Pinpoint the cell where the given text exists, returning its (x, y) midpoint coordinate. 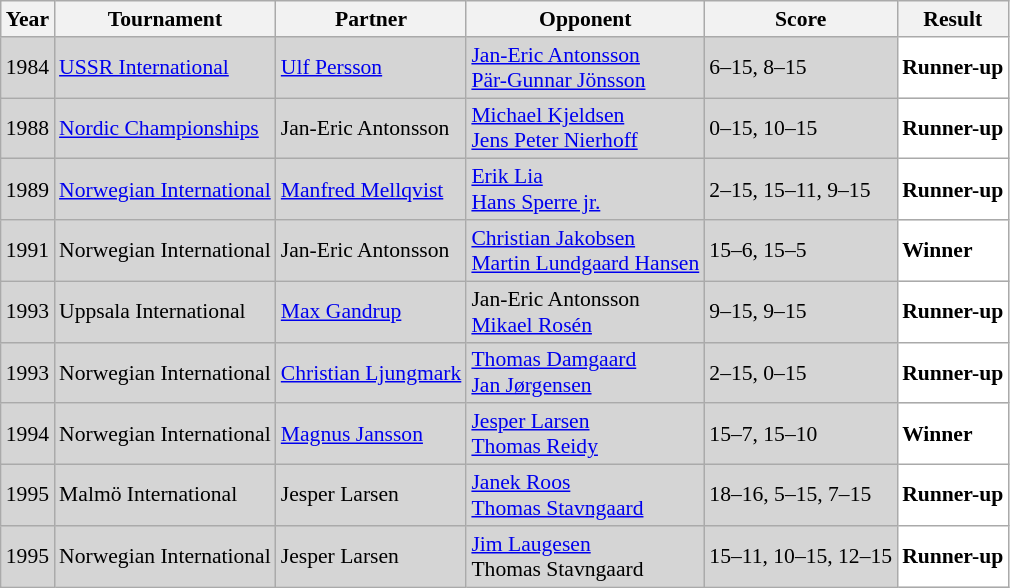
Jim Laugesen Thomas Stavngaard (585, 556)
Jesper Larsen Thomas Reidy (585, 434)
Nordic Championships (165, 128)
Year (28, 19)
USSR International (165, 68)
Manfred Mellqvist (372, 190)
Jan-Eric Antonsson Pär-Gunnar Jönsson (585, 68)
Result (952, 19)
Malmö International (165, 496)
15–11, 10–15, 12–15 (800, 556)
Uppsala International (165, 312)
1991 (28, 250)
Score (800, 19)
Magnus Jansson (372, 434)
1988 (28, 128)
Christian Jakobsen Martin Lundgaard Hansen (585, 250)
Michael Kjeldsen Jens Peter Nierhoff (585, 128)
15–7, 15–10 (800, 434)
Opponent (585, 19)
Partner (372, 19)
15–6, 15–5 (800, 250)
18–16, 5–15, 7–15 (800, 496)
1994 (28, 434)
1989 (28, 190)
Christian Ljungmark (372, 372)
6–15, 8–15 (800, 68)
Erik Lia Hans Sperre jr. (585, 190)
1984 (28, 68)
Jan-Eric Antonsson Mikael Rosén (585, 312)
0–15, 10–15 (800, 128)
Janek Roos Thomas Stavngaard (585, 496)
2–15, 0–15 (800, 372)
Tournament (165, 19)
Ulf Persson (372, 68)
9–15, 9–15 (800, 312)
Thomas Damgaard Jan Jørgensen (585, 372)
Max Gandrup (372, 312)
2–15, 15–11, 9–15 (800, 190)
